Capture the cell that displays the provided text and extract its (x, y) central coordinate. 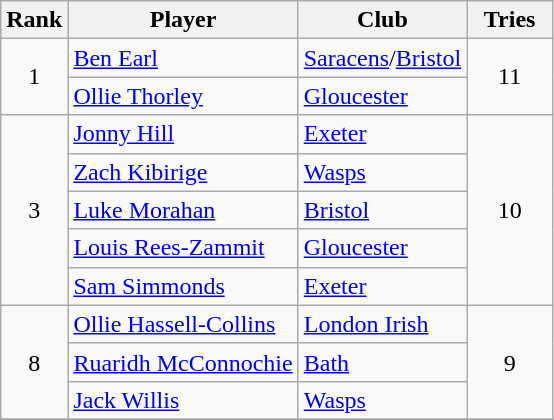
Tries (510, 20)
10 (510, 210)
London Irish (382, 324)
Luke Morahan (183, 210)
Bath (382, 362)
8 (34, 362)
Bristol (382, 210)
3 (34, 210)
Ben Earl (183, 58)
Louis Rees-Zammit (183, 248)
Sam Simmonds (183, 286)
Jack Willis (183, 400)
Zach Kibirige (183, 172)
11 (510, 77)
Saracens/Bristol (382, 58)
Rank (34, 20)
Jonny Hill (183, 134)
Ollie Thorley (183, 96)
Ollie Hassell-Collins (183, 324)
Player (183, 20)
9 (510, 362)
Ruaridh McConnochie (183, 362)
1 (34, 77)
Club (382, 20)
